Return [X, Y] of the center of cell containing provided text 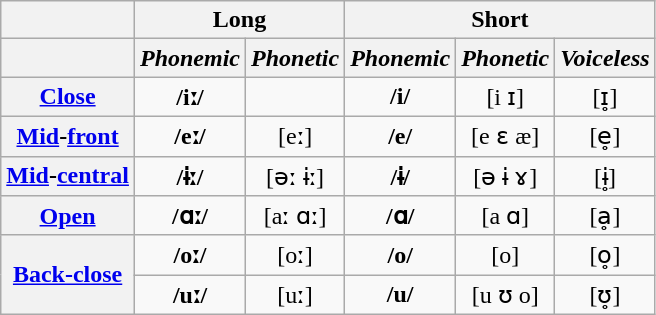
[oː] [296, 255]
/oː/ [190, 255]
[e ɛ æ] [506, 136]
/e/ [400, 136]
[i ɪ] [506, 97]
Mid-central [68, 176]
[əː ɨː] [296, 176]
Mid-front [68, 136]
[e̥] [605, 136]
[aː ɑː] [296, 216]
[o] [506, 255]
/i/ [400, 97]
[o̥] [605, 255]
[a ɑ] [506, 216]
[ə ɨ ɤ] [506, 176]
/ɨː/ [190, 176]
Close [68, 97]
/ɑː/ [190, 216]
[ḁ] [605, 216]
[ʊ̥] [605, 295]
Open [68, 216]
[ɪ̥] [605, 97]
/ɨ/ [400, 176]
[u ʊ o] [506, 295]
/o/ [400, 255]
Short [500, 20]
[uː] [296, 295]
Back-close [68, 274]
Long [239, 20]
/eː/ [190, 136]
[eː] [296, 136]
[ɨ̥] [605, 176]
/ɑ/ [400, 216]
/iː/ [190, 97]
Voiceless [605, 58]
/u/ [400, 295]
/uː/ [190, 295]
